Determine the (x, y) coordinate at the center of the cell enclosing the given text.  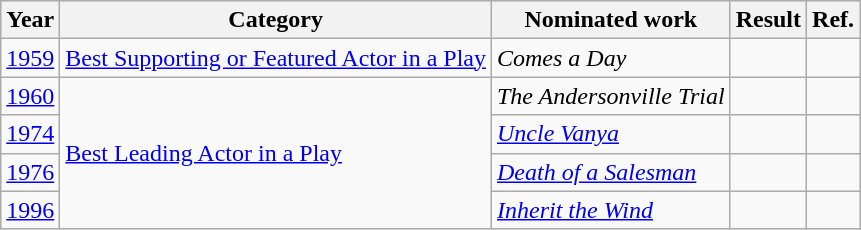
Inherit the Wind (610, 210)
Best Leading Actor in a Play (276, 153)
1959 (30, 58)
The Andersonville Trial (610, 96)
Death of a Salesman (610, 172)
Ref. (834, 20)
Category (276, 20)
1996 (30, 210)
Year (30, 20)
Uncle Vanya (610, 134)
Comes a Day (610, 58)
1974 (30, 134)
1960 (30, 96)
1976 (30, 172)
Best Supporting or Featured Actor in a Play (276, 58)
Nominated work (610, 20)
Result (768, 20)
